Output the (X, Y) coordinate of the center of the cell containing the given text.  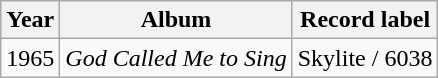
Album (176, 20)
God Called Me to Sing (176, 58)
Record label (365, 20)
Year (30, 20)
1965 (30, 58)
Skylite / 6038 (365, 58)
